Scan for the cell matching the given text and deliver its (X, Y) coordinate at center. 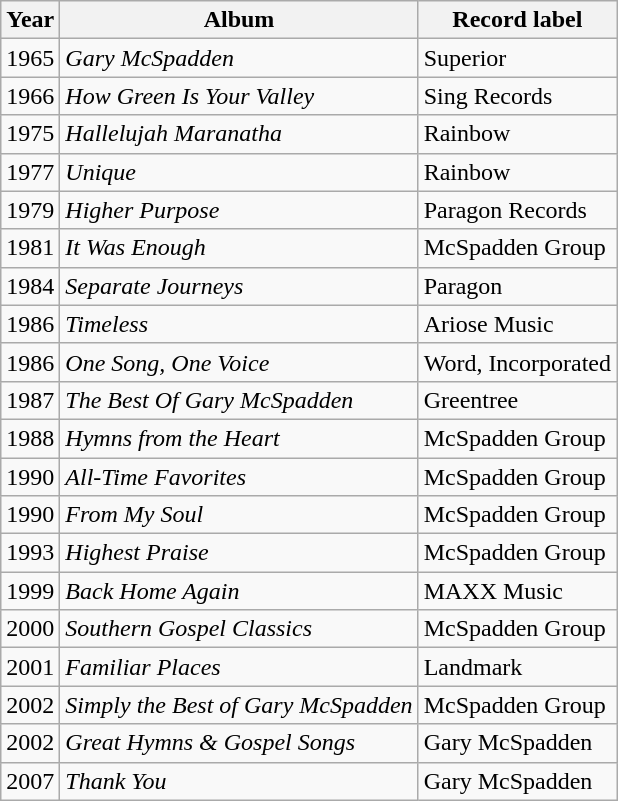
Southern Gospel Classics (239, 629)
Greentree (517, 400)
1981 (30, 248)
Separate Journeys (239, 286)
Hallelujah Maranatha (239, 134)
Back Home Again (239, 591)
Simply the Best of Gary McSpadden (239, 705)
1965 (30, 58)
1977 (30, 172)
1979 (30, 210)
Ariose Music (517, 324)
1975 (30, 134)
Landmark (517, 667)
MAXX Music (517, 591)
Hymns from the Heart (239, 438)
Timeless (239, 324)
1987 (30, 400)
Paragon Records (517, 210)
All-Time Favorites (239, 477)
Year (30, 20)
1999 (30, 591)
1993 (30, 553)
How Green Is Your Valley (239, 96)
Record label (517, 20)
Higher Purpose (239, 210)
Word, Incorporated (517, 362)
Sing Records (517, 96)
2001 (30, 667)
Great Hymns & Gospel Songs (239, 743)
2000 (30, 629)
Highest Praise (239, 553)
1988 (30, 438)
From My Soul (239, 515)
2007 (30, 781)
Familiar Places (239, 667)
Thank You (239, 781)
The Best Of Gary McSpadden (239, 400)
Superior (517, 58)
1984 (30, 286)
Unique (239, 172)
It Was Enough (239, 248)
1966 (30, 96)
Paragon (517, 286)
One Song, One Voice (239, 362)
Album (239, 20)
